Detect which cell encompasses the target text, then output its (X, Y) center coordinate. 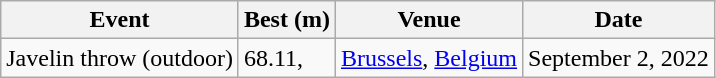
Date (619, 20)
Event (120, 20)
Best (m) (286, 20)
Brussels, Belgium (428, 58)
Venue (428, 20)
September 2, 2022 (619, 58)
Javelin throw (outdoor) (120, 58)
68.11, (286, 58)
